Detect which cell encompasses the target text, then output its (X, Y) center coordinate. 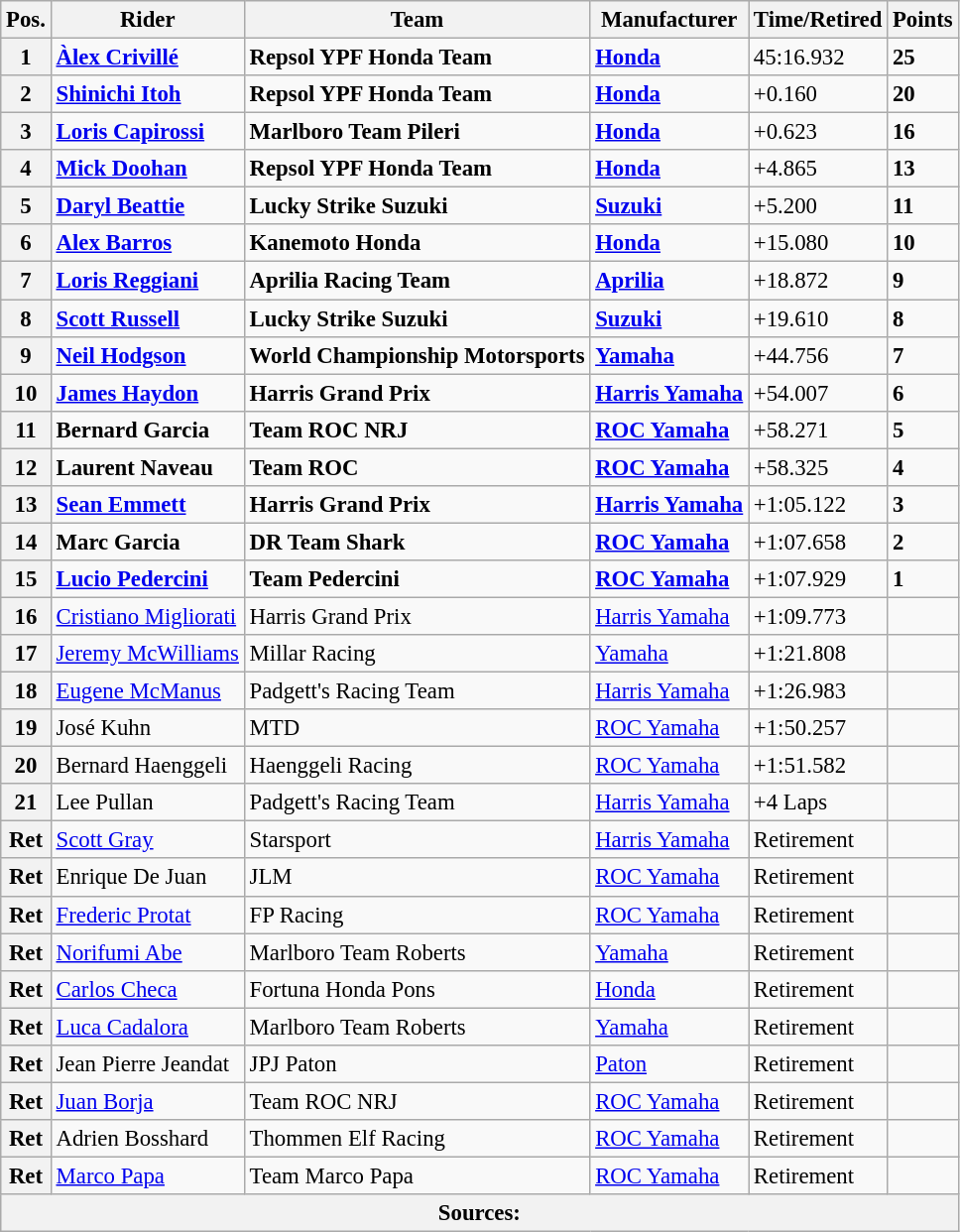
+19.610 (818, 318)
Neil Hodgson (147, 355)
Lucio Pedercini (147, 579)
Jean Pierre Jeandat (147, 1064)
James Haydon (147, 393)
Lee Pullan (147, 802)
Marc Garcia (147, 542)
+1:26.983 (818, 691)
Jeremy McWilliams (147, 654)
Bernard Haenggeli (147, 766)
+4 Laps (818, 802)
Haenggeli Racing (417, 766)
Pos. (26, 20)
14 (26, 542)
+58.325 (818, 467)
17 (26, 654)
Team ROC (417, 467)
45:16.932 (818, 58)
Sean Emmett (147, 505)
Luca Cadalora (147, 1027)
+5.200 (818, 206)
José Kuhn (147, 728)
+4.865 (818, 169)
Loris Reggiani (147, 281)
+1:51.582 (818, 766)
MTD (417, 728)
Shinichi Itoh (147, 94)
JLM (417, 878)
Frederic Protat (147, 915)
Enrique De Juan (147, 878)
18 (26, 691)
19 (26, 728)
+15.080 (818, 243)
+1:05.122 (818, 505)
+54.007 (818, 393)
DR Team Shark (417, 542)
Scott Russell (147, 318)
JPJ Paton (417, 1064)
Carlos Checa (147, 989)
Juan Borja (147, 1101)
Starsport (417, 840)
FP Racing (417, 915)
Aprilia (669, 281)
21 (26, 802)
+1:21.808 (818, 654)
Cristiano Migliorati (147, 616)
Millar Racing (417, 654)
Laurent Naveau (147, 467)
+1:09.773 (818, 616)
Fortuna Honda Pons (417, 989)
15 (26, 579)
Rider (147, 20)
Team Marco Papa (417, 1175)
Team (417, 20)
Scott Gray (147, 840)
Time/Retired (818, 20)
+18.872 (818, 281)
Loris Capirossi (147, 132)
World Championship Motorsports (417, 355)
Team Pedercini (417, 579)
Sources: (480, 1213)
+0.160 (818, 94)
Paton (669, 1064)
+1:07.929 (818, 579)
Àlex Crivillé (147, 58)
Aprilia Racing Team (417, 281)
+1:50.257 (818, 728)
Bernard Garcia (147, 430)
Eugene McManus (147, 691)
+58.271 (818, 430)
+0.623 (818, 132)
Norifumi Abe (147, 952)
12 (26, 467)
Adrien Bosshard (147, 1139)
Mick Doohan (147, 169)
Alex Barros (147, 243)
Marlboro Team Pileri (417, 132)
Marco Papa (147, 1175)
Manufacturer (669, 20)
Points (922, 20)
Daryl Beattie (147, 206)
+44.756 (818, 355)
Kanemoto Honda (417, 243)
25 (922, 58)
+1:07.658 (818, 542)
Thommen Elf Racing (417, 1139)
